Find where the given text appears and provide that cell's center as [X, Y] coordinate. 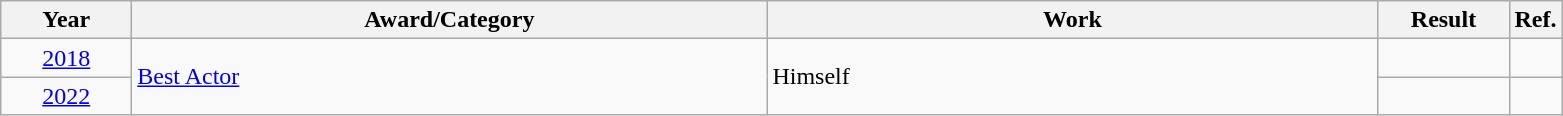
2022 [66, 96]
Award/Category [450, 20]
Year [66, 20]
Work [1072, 20]
Result [1444, 20]
Ref. [1536, 20]
2018 [66, 58]
Himself [1072, 77]
Best Actor [450, 77]
